For the text-containing cell, return its midpoint in [X, Y] coordinate format. 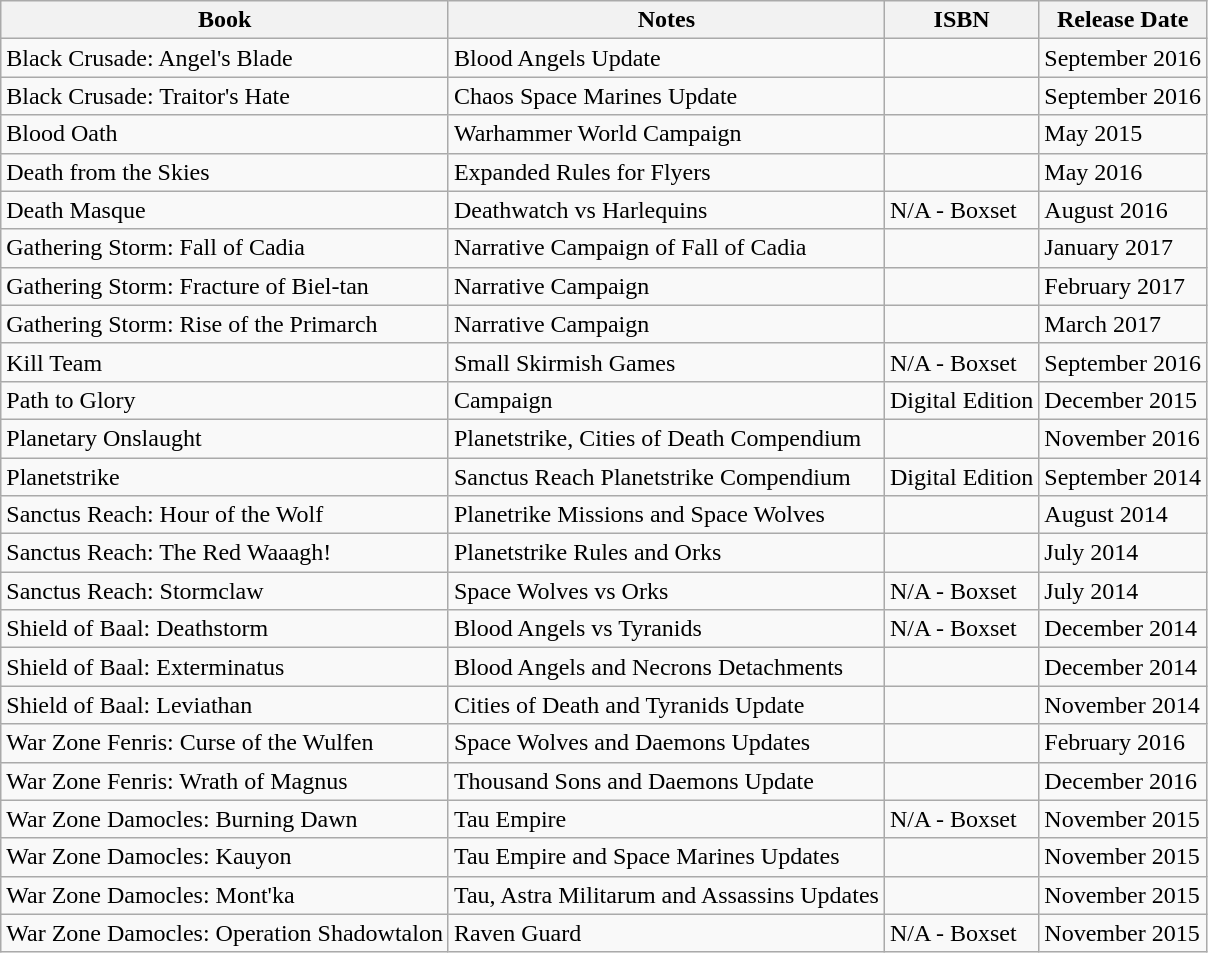
Tau Empire and Space Marines Updates [666, 857]
Gathering Storm: Fall of Cadia [225, 248]
Expanded Rules for Flyers [666, 172]
August 2016 [1123, 210]
Space Wolves and Daemons Updates [666, 743]
Kill Team [225, 362]
Tau, Astra Militarum and Assassins Updates [666, 895]
Sanctus Reach: The Red Waaagh! [225, 553]
March 2017 [1123, 324]
War Zone Fenris: Curse of the Wulfen [225, 743]
Death Masque [225, 210]
War Zone Damocles: Operation Shadowtalon [225, 933]
Blood Angels vs Tyranids [666, 629]
Black Crusade: Angel's Blade [225, 58]
War Zone Damocles: Mont'ka [225, 895]
Chaos Space Marines Update [666, 96]
Sanctus Reach: Stormclaw [225, 591]
Space Wolves vs Orks [666, 591]
Deathwatch vs Harlequins [666, 210]
Raven Guard [666, 933]
Tau Empire [666, 819]
Narrative Campaign of Fall of Cadia [666, 248]
August 2014 [1123, 515]
Planetary Onslaught [225, 438]
Thousand Sons and Daemons Update [666, 781]
Sanctus Reach: Hour of the Wolf [225, 515]
Gathering Storm: Fracture of Biel-tan [225, 286]
November 2014 [1123, 705]
Shield of Baal: Deathstorm [225, 629]
Shield of Baal: Leviathan [225, 705]
Shield of Baal: Exterminatus [225, 667]
January 2017 [1123, 248]
Campaign [666, 400]
Sanctus Reach Planetstrike Compendium [666, 477]
Cities of Death and Tyranids Update [666, 705]
War Zone Fenris: Wrath of Magnus [225, 781]
Release Date [1123, 20]
November 2016 [1123, 438]
December 2016 [1123, 781]
Blood Angels Update [666, 58]
May 2016 [1123, 172]
Gathering Storm: Rise of the Primarch [225, 324]
February 2016 [1123, 743]
September 2014 [1123, 477]
Planetstrike, Cities of Death Compendium [666, 438]
Small Skirmish Games [666, 362]
ISBN [961, 20]
Planetstrike [225, 477]
War Zone Damocles: Burning Dawn [225, 819]
Warhammer World Campaign [666, 134]
February 2017 [1123, 286]
Book [225, 20]
Blood Angels and Necrons Detachments [666, 667]
Path to Glory [225, 400]
Planetrike Missions and Space Wolves [666, 515]
Blood Oath [225, 134]
Notes [666, 20]
December 2015 [1123, 400]
Death from the Skies [225, 172]
May 2015 [1123, 134]
War Zone Damocles: Kauyon [225, 857]
Planetstrike Rules and Orks [666, 553]
Black Crusade: Traitor's Hate [225, 96]
